Scan for the cell matching the given text and deliver its (x, y) coordinate at center. 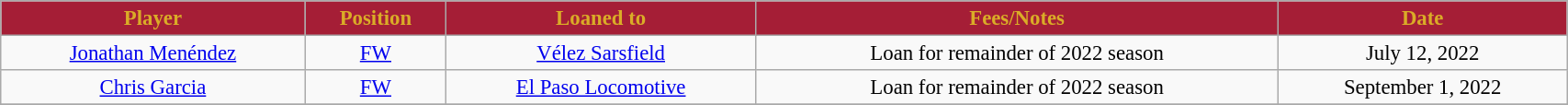
Loaned to (601, 18)
Player (152, 18)
Chris Garcia (152, 87)
El Paso Locomotive (601, 87)
Jonathan Menéndez (152, 53)
July 12, 2022 (1423, 53)
September 1, 2022 (1423, 87)
Fees/Notes (1018, 18)
Vélez Sarsfield (601, 53)
Date (1423, 18)
Position (376, 18)
